From the cell containing the given text, extract its center point as [x, y] coordinate. 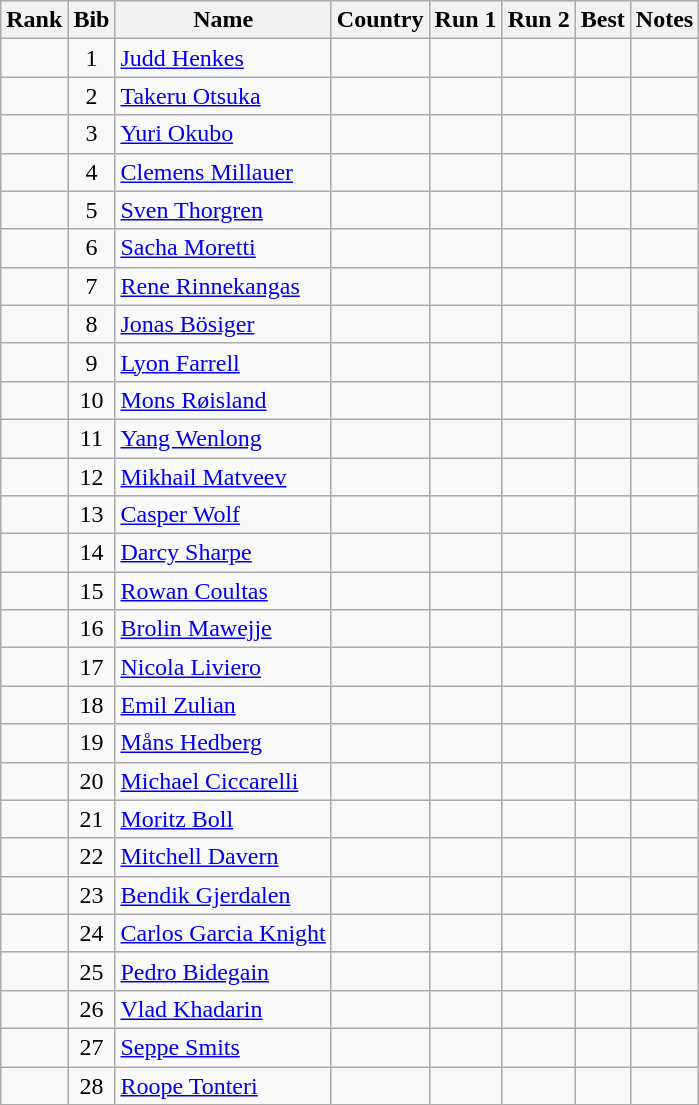
Carlos Garcia Knight [223, 933]
15 [92, 591]
Rank [34, 20]
Seppe Smits [223, 1047]
16 [92, 629]
6 [92, 248]
Bendik Gjerdalen [223, 895]
20 [92, 781]
Rene Rinnekangas [223, 286]
3 [92, 134]
Casper Wolf [223, 515]
Yang Wenlong [223, 438]
19 [92, 743]
Roope Tonteri [223, 1085]
Emil Zulian [223, 705]
23 [92, 895]
Mikhail Matveev [223, 477]
Run 2 [538, 20]
12 [92, 477]
Sacha Moretti [223, 248]
5 [92, 210]
9 [92, 362]
Yuri Okubo [223, 134]
28 [92, 1085]
7 [92, 286]
Judd Henkes [223, 58]
26 [92, 1009]
27 [92, 1047]
10 [92, 400]
Best [602, 20]
Lyon Farrell [223, 362]
Bib [92, 20]
Rowan Coultas [223, 591]
Darcy Sharpe [223, 553]
Måns Hedberg [223, 743]
18 [92, 705]
22 [92, 857]
17 [92, 667]
Nicola Liviero [223, 667]
Mitchell Davern [223, 857]
8 [92, 324]
Jonas Bösiger [223, 324]
Country [380, 20]
Michael Ciccarelli [223, 781]
2 [92, 96]
Clemens Millauer [223, 172]
Moritz Boll [223, 819]
11 [92, 438]
Name [223, 20]
Vlad Khadarin [223, 1009]
Mons Røisland [223, 400]
21 [92, 819]
24 [92, 933]
Takeru Otsuka [223, 96]
4 [92, 172]
Brolin Mawejje [223, 629]
13 [92, 515]
Pedro Bidegain [223, 971]
Notes [664, 20]
14 [92, 553]
Sven Thorgren [223, 210]
25 [92, 971]
1 [92, 58]
Run 1 [466, 20]
